Locate the cell with the specified text and output its [x, y] center coordinate. 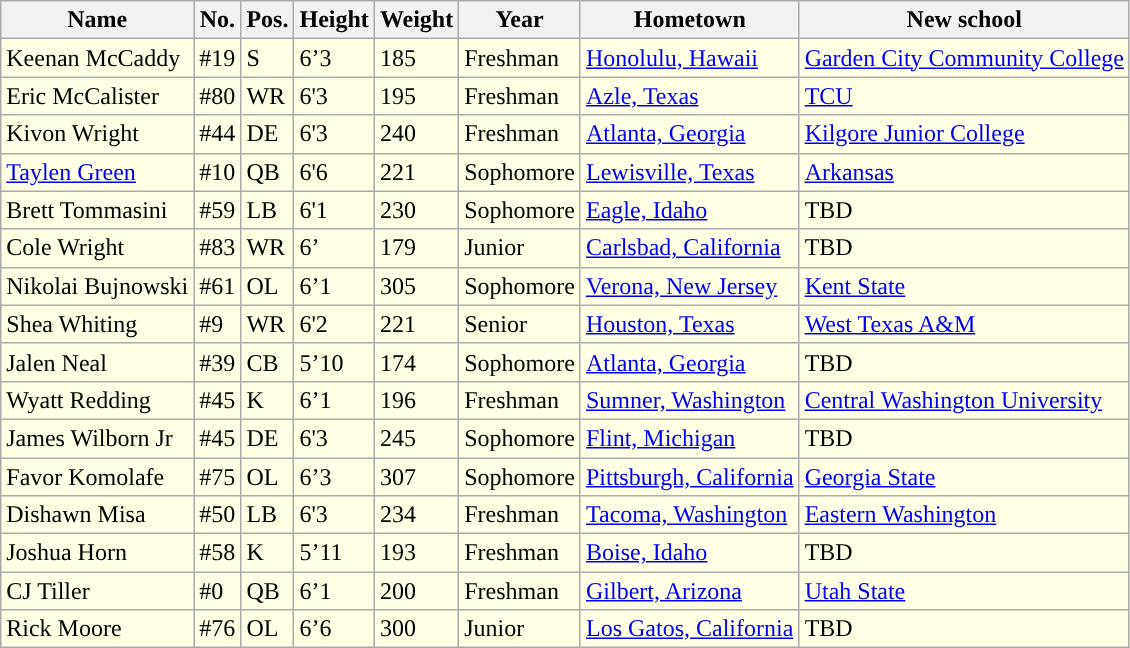
Azle, Texas [690, 96]
174 [416, 362]
196 [416, 400]
#59 [218, 210]
Eastern Washington [964, 515]
Nikolai Bujnowski [98, 286]
Houston, Texas [690, 324]
Wyatt Redding [98, 400]
6'6 [334, 172]
#0 [218, 591]
Rick Moore [98, 629]
185 [416, 58]
Dishawn Misa [98, 515]
Gilbert, Arizona [690, 591]
Brett Tommasini [98, 210]
Arkansas [964, 172]
Weight [416, 20]
Shea Whiting [98, 324]
Jalen Neal [98, 362]
Eagle, Idaho [690, 210]
#19 [218, 58]
307 [416, 477]
Honolulu, Hawaii [690, 58]
Carlsbad, California [690, 248]
Verona, New Jersey [690, 286]
Boise, Idaho [690, 553]
#10 [218, 172]
195 [416, 96]
Height [334, 20]
Name [98, 20]
Pos. [268, 20]
Joshua Horn [98, 553]
Tacoma, Washington [690, 515]
Keenan McCaddy [98, 58]
305 [416, 286]
#76 [218, 629]
Los Gatos, California [690, 629]
CJ Tiller [98, 591]
TCU [964, 96]
#39 [218, 362]
Utah State [964, 591]
Year [520, 20]
Lewisville, Texas [690, 172]
Kilgore Junior College [964, 134]
No. [218, 20]
West Texas A&M [964, 324]
#80 [218, 96]
Senior [520, 324]
Taylen Green [98, 172]
300 [416, 629]
6’6 [334, 629]
179 [416, 248]
245 [416, 438]
5’10 [334, 362]
Favor Komolafe [98, 477]
240 [416, 134]
Garden City Community College [964, 58]
Cole Wright [98, 248]
#61 [218, 286]
Georgia State [964, 477]
#83 [218, 248]
200 [416, 591]
#58 [218, 553]
CB [268, 362]
6'2 [334, 324]
#75 [218, 477]
New school [964, 20]
Kivon Wright [98, 134]
Eric McCalister [98, 96]
Kent State [964, 286]
Pittsburgh, California [690, 477]
193 [416, 553]
Sumner, Washington [690, 400]
Central Washington University [964, 400]
5’11 [334, 553]
Flint, Michigan [690, 438]
Hometown [690, 20]
230 [416, 210]
S [268, 58]
234 [416, 515]
6’ [334, 248]
6'1 [334, 210]
James Wilborn Jr [98, 438]
#9 [218, 324]
#50 [218, 515]
#44 [218, 134]
